Provide the [X, Y] coordinate of the cell's center where the given text is located.  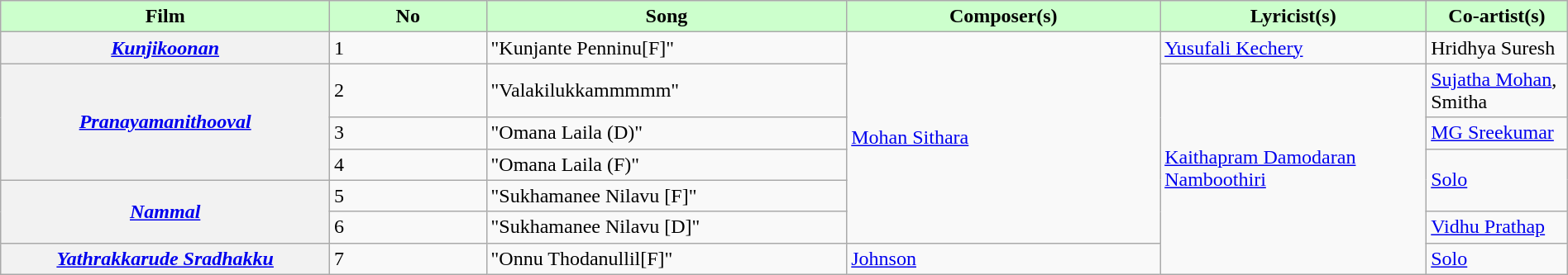
2 [409, 91]
Song [667, 17]
Lyricist(s) [1293, 17]
Film [165, 17]
Hridhya Suresh [1497, 48]
"Valakilukkammmmm" [667, 91]
"Omana Laila (D)" [667, 133]
MG Sreekumar [1497, 133]
4 [409, 164]
Sujatha Mohan, Smitha [1497, 91]
3 [409, 133]
"Onnu Thodanullil[F]" [667, 258]
6 [409, 227]
Yusufali Kechery [1293, 48]
Co-artist(s) [1497, 17]
Johnson [1004, 258]
7 [409, 258]
1 [409, 48]
Vidhu Prathap [1497, 227]
Pranayamanithooval [165, 122]
No [409, 17]
"Sukhamanee Nilavu [D]" [667, 227]
Nammal [165, 211]
"Omana Laila (F)" [667, 164]
"Sukhamanee Nilavu [F]" [667, 196]
Kaithapram Damodaran Namboothiri [1293, 168]
Yathrakkarude Sradhakku [165, 258]
"Kunjante Penninu[F]" [667, 48]
Mohan Sithara [1004, 137]
Composer(s) [1004, 17]
Kunjikoonan [165, 48]
5 [409, 196]
